Find where the given text appears and provide that cell's center as [x, y] coordinate. 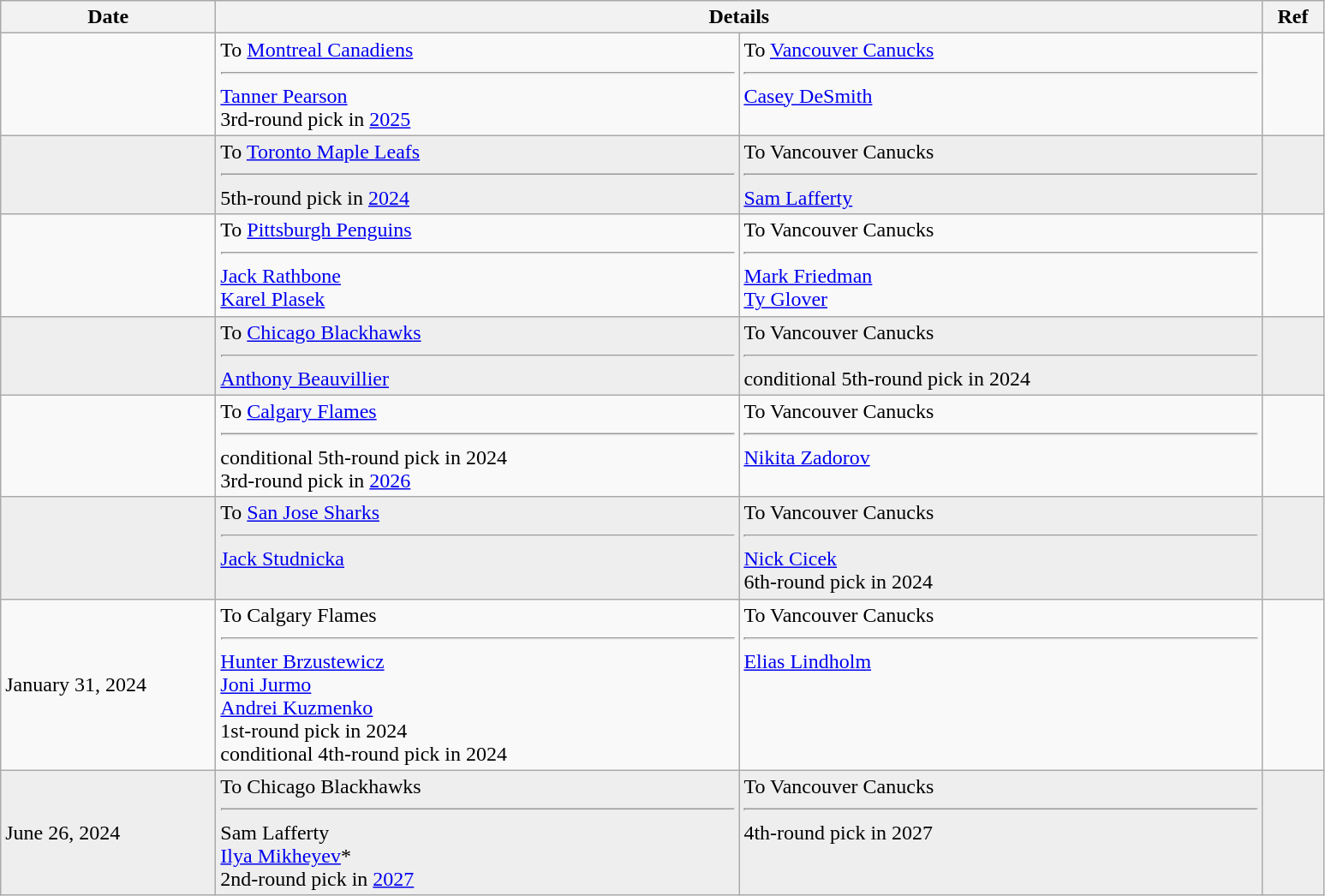
To Vancouver CanucksElias Lindholm [1000, 684]
To Vancouver Canucksconditional 5th-round pick in 2024 [1000, 355]
To Vancouver CanucksMark FriedmanTy Glover [1000, 266]
Date [108, 17]
To Vancouver Canucks4th-round pick in 2027 [1000, 833]
To Vancouver CanucksNick Cicek6th-round pick in 2024 [1000, 548]
To Chicago BlackhawksSam LaffertyIlya Mikheyev*2nd-round pick in 2027 [478, 833]
To Vancouver CanucksSam Lafferty [1000, 175]
To Vancouver CanucksCasey DeSmith [1000, 84]
To Toronto Maple Leafs5th-round pick in 2024 [478, 175]
June 26, 2024 [108, 833]
Ref [1293, 17]
Details [739, 17]
To Calgary FlamesHunter BrzustewiczJoni JurmoAndrei Kuzmenko1st-round pick in 2024conditional 4th-round pick in 2024 [478, 684]
To Vancouver CanucksNikita Zadorov [1000, 445]
To Montreal CanadiensTanner Pearson3rd-round pick in 2025 [478, 84]
To Pittsburgh PenguinsJack RathboneKarel Plasek [478, 266]
January 31, 2024 [108, 684]
To Chicago BlackhawksAnthony Beauvillier [478, 355]
To San Jose SharksJack Studnicka [478, 548]
To Calgary Flamesconditional 5th-round pick in 20243rd-round pick in 2026 [478, 445]
